Return (X, Y) of the center of cell containing provided text 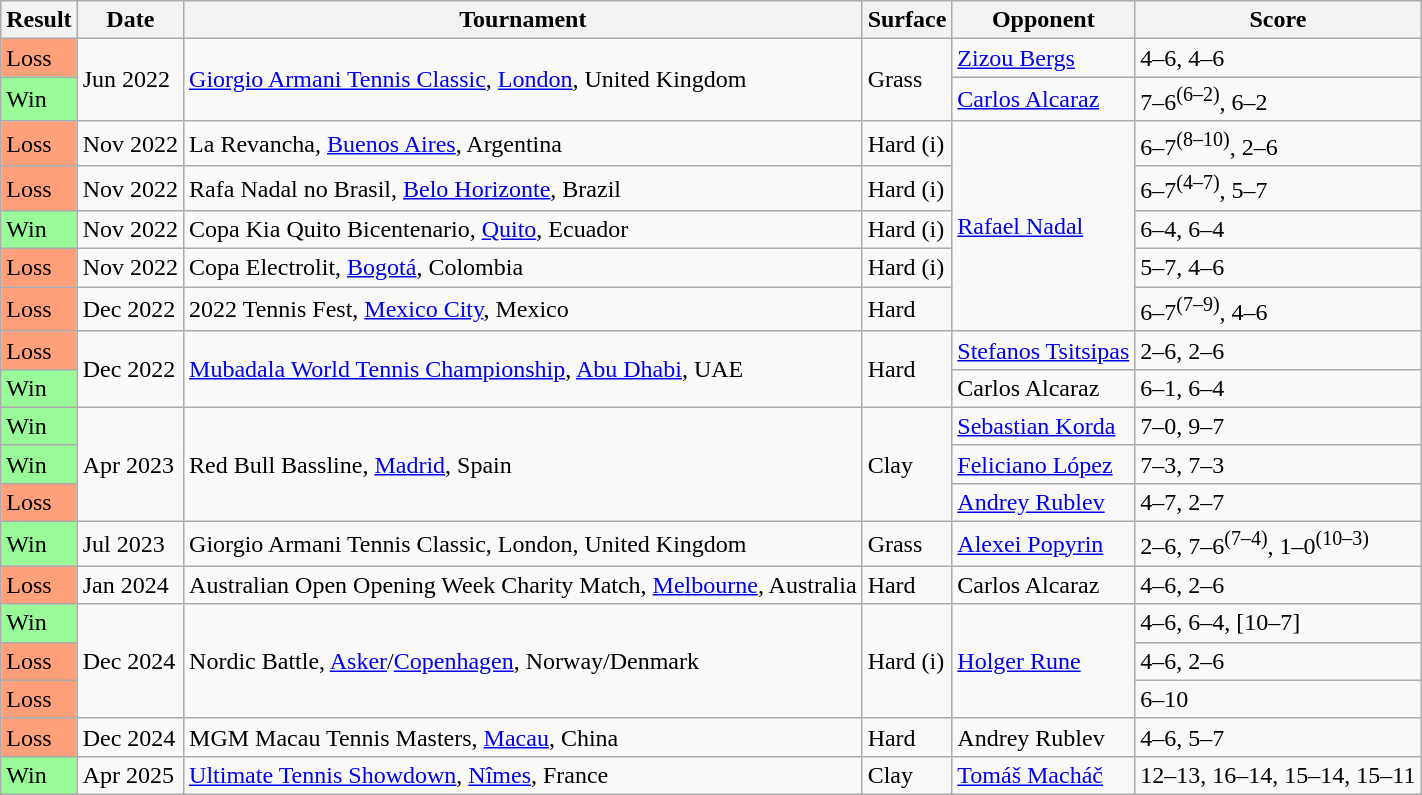
Apr 2023 (130, 464)
2–6, 7–6(7–4), 1–0(10–3) (1278, 544)
Rafael Nadal (1044, 226)
Jan 2024 (130, 585)
Feliciano López (1044, 464)
6–7(4–7), 5–7 (1278, 188)
7–3, 7–3 (1278, 464)
12–13, 16–14, 15–14, 15–11 (1278, 775)
Ultimate Tennis Showdown, Nîmes, France (524, 775)
Stefanos Tsitsipas (1044, 350)
Sebastian Korda (1044, 426)
Date (130, 20)
Jun 2022 (130, 80)
Copa Kia Quito Bicentenario, Quito, Ecuador (524, 230)
6–10 (1278, 699)
Surface (907, 20)
Tomáš Macháč (1044, 775)
5–7, 4–6 (1278, 268)
Apr 2025 (130, 775)
7–0, 9–7 (1278, 426)
Zizou Bergs (1044, 58)
Red Bull Bassline, Madrid, Spain (524, 464)
4–7, 2–7 (1278, 502)
Rafa Nadal no Brasil, Belo Horizonte, Brazil (524, 188)
4–6, 6–4, [10–7] (1278, 623)
6–7(7–9), 4–6 (1278, 310)
Opponent (1044, 20)
4–6, 5–7 (1278, 737)
La Revancha, Buenos Aires, Argentina (524, 144)
4–6, 4–6 (1278, 58)
MGM Macau Tennis Masters, Macau, China (524, 737)
7–6(6–2), 6–2 (1278, 100)
2022 Tennis Fest, Mexico City, Mexico (524, 310)
Copa Electrolit, Bogotá, Colombia (524, 268)
2–6, 2–6 (1278, 350)
Score (1278, 20)
Australian Open Opening Week Charity Match, Melbourne, Australia (524, 585)
Alexei Popyrin (1044, 544)
Nordic Battle, Asker/Copenhagen, Norway/Denmark (524, 661)
6–7(8–10), 2–6 (1278, 144)
Mubadala World Tennis Championship, Abu Dhabi, UAE (524, 369)
Jul 2023 (130, 544)
Tournament (524, 20)
6–1, 6–4 (1278, 388)
Holger Rune (1044, 661)
6–4, 6–4 (1278, 230)
Result (39, 20)
